From the cell containing the given text, extract its center point as (X, Y) coordinate. 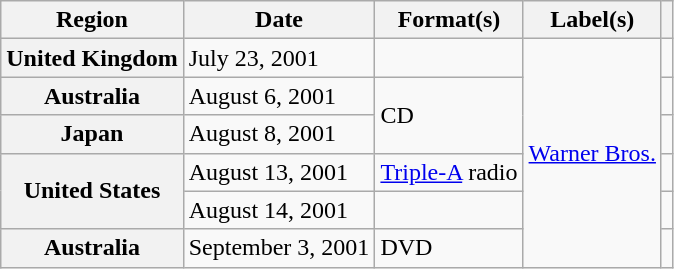
Label(s) (592, 20)
August 13, 2001 (279, 172)
Japan (92, 134)
August 6, 2001 (279, 96)
Warner Bros. (592, 153)
CD (449, 115)
August 14, 2001 (279, 210)
Date (279, 20)
Format(s) (449, 20)
Triple-A radio (449, 172)
August 8, 2001 (279, 134)
United States (92, 191)
Region (92, 20)
July 23, 2001 (279, 58)
United Kingdom (92, 58)
DVD (449, 248)
September 3, 2001 (279, 248)
